Locate the cell with the specified text and output its [x, y] center coordinate. 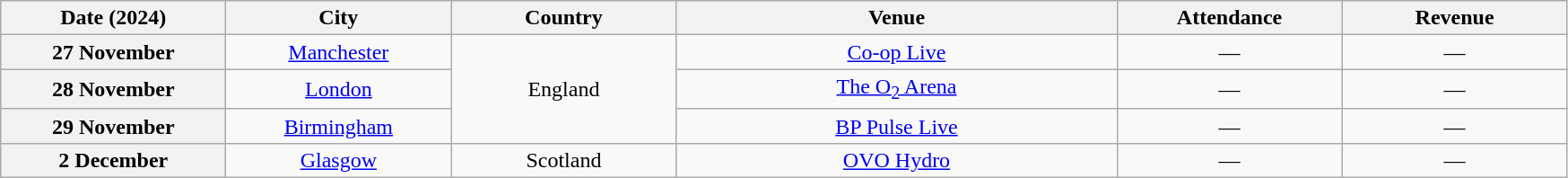
BP Pulse Live [897, 126]
Revenue [1455, 18]
Venue [897, 18]
Birmingham [339, 126]
England [563, 89]
2 December [113, 160]
Scotland [563, 160]
London [339, 89]
29 November [113, 126]
Manchester [339, 52]
Attendance [1229, 18]
City [339, 18]
28 November [113, 89]
Country [563, 18]
27 November [113, 52]
OVO Hydro [897, 160]
Co-op Live [897, 52]
Date (2024) [113, 18]
The O2 Arena [897, 89]
Glasgow [339, 160]
